Pinpoint the cell where the given text exists, returning its [X, Y] midpoint coordinate. 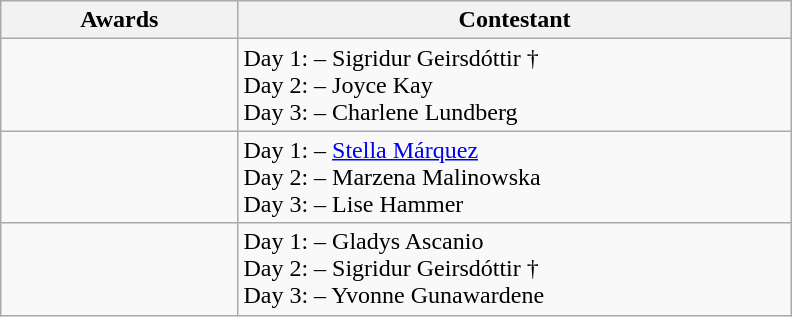
Contestant [514, 20]
Day 1: – Stella MárquezDay 2: – Marzena MalinowskaDay 3: – Lise Hammer [514, 177]
Awards [120, 20]
Day 1: – Sigridur Geirsdóttir † Day 2: – Joyce KayDay 3: – Charlene Lundberg [514, 85]
Day 1: – Gladys AscanioDay 2: – Sigridur Geirsdóttir † Day 3: – Yvonne Gunawardene [514, 269]
